Output the [X, Y] coordinate of the center of the cell containing the given text.  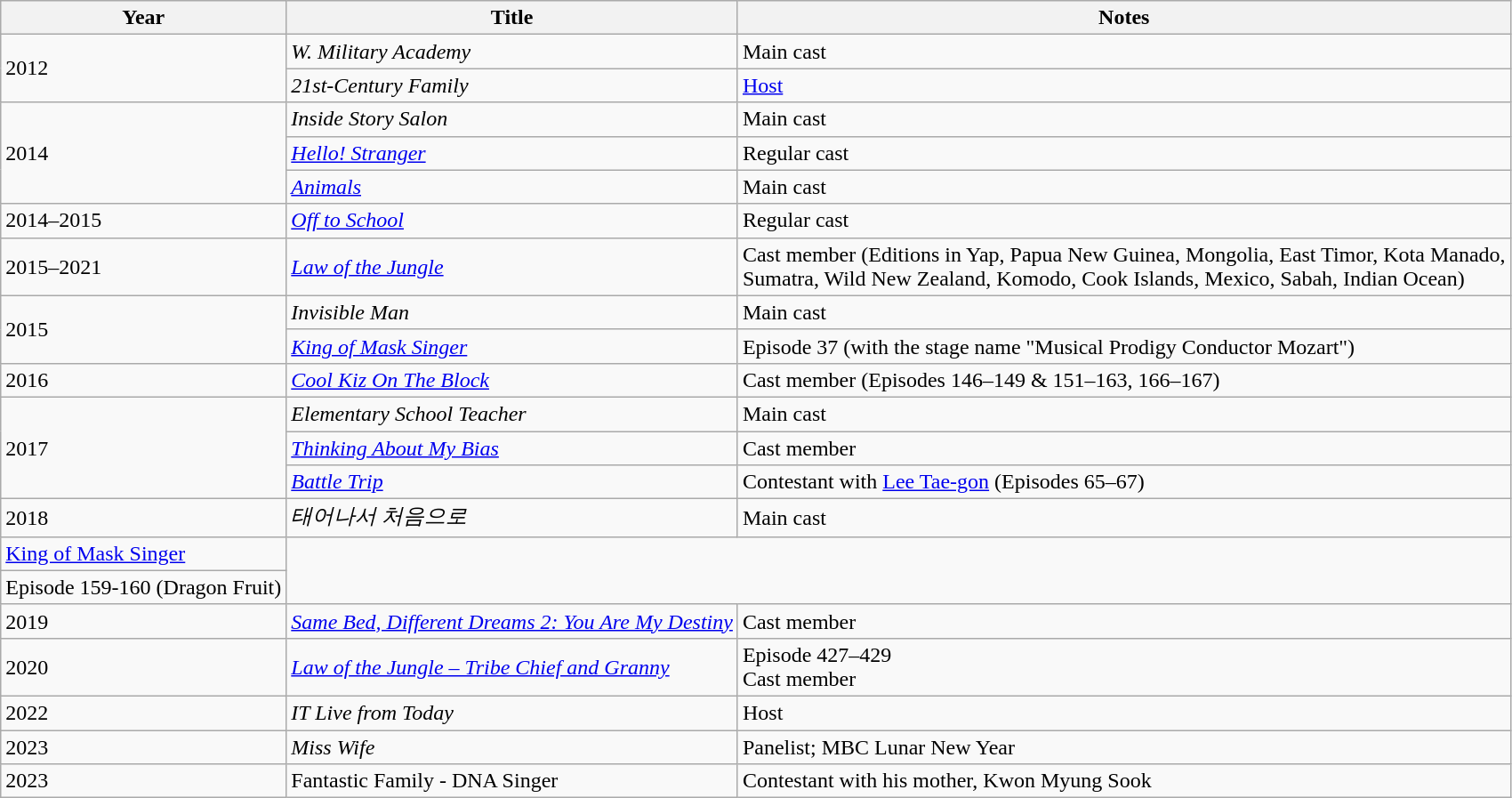
Title [512, 18]
Panelist; MBC Lunar New Year [1124, 746]
Law of the Jungle – Tribe Chief and Granny [512, 667]
Hello! Stranger [512, 153]
Episode 37 (with the stage name "Musical Prodigy Conductor Mozart") [1124, 346]
Fantastic Family - DNA Singer [512, 781]
2015 [144, 329]
Cast member (Episodes 146–149 & 151–163, 166–167) [1124, 380]
Cool Kiz On The Block [512, 380]
Episode 159-160 (Dragon Fruit) [144, 587]
2022 [144, 713]
Same Bed, Different Dreams 2: You Are My Destiny [512, 621]
Law of the Jungle [512, 267]
Invisible Man [512, 312]
Year [144, 18]
Elementary School Teacher [512, 414]
IT Live from Today [512, 713]
Miss Wife [512, 746]
Battle Trip [512, 482]
Contestant with his mother, Kwon Myung Sook [1124, 781]
Contestant with Lee Tae-gon (Episodes 65–67) [1124, 482]
21st-Century Family [512, 85]
2015–2021 [144, 267]
2020 [144, 667]
2017 [144, 447]
태어나서 처음으로 [512, 518]
2012 [144, 69]
2019 [144, 621]
2014–2015 [144, 221]
Inside Story Salon [512, 119]
2014 [144, 153]
2018 [144, 518]
Notes [1124, 18]
Off to School [512, 221]
W. Military Academy [512, 52]
2016 [144, 380]
Episode 427–429 Cast member [1124, 667]
Thinking About My Bias [512, 447]
Animals [512, 187]
